Search for the cell housing the specified text and yield its [x, y] center coordinate. 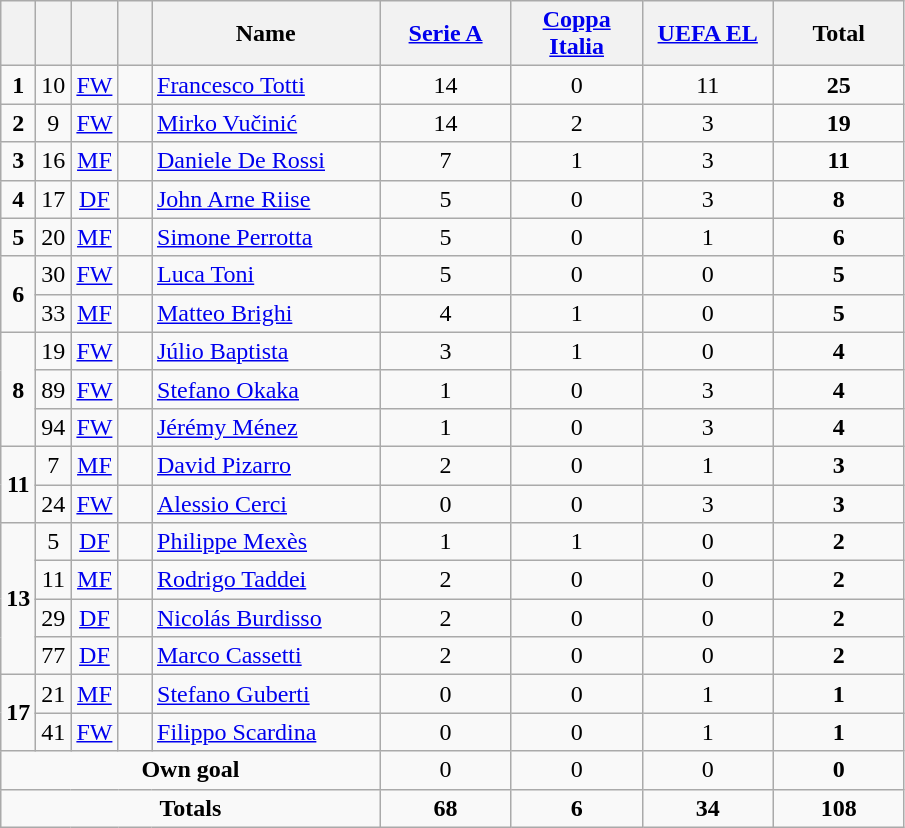
Matteo Brighi [266, 313]
Rodrigo Taddei [266, 580]
77 [54, 656]
10 [54, 85]
Total [838, 34]
John Arne Riise [266, 199]
Francesco Totti [266, 85]
30 [54, 275]
34 [708, 808]
Own goal [190, 770]
Marco Cassetti [266, 656]
41 [54, 732]
Philippe Mexès [266, 542]
25 [838, 85]
Daniele De Rossi [266, 161]
29 [54, 618]
20 [54, 237]
Luca Toni [266, 275]
89 [54, 389]
Stefano Guberti [266, 694]
Filippo Scardina [266, 732]
94 [54, 427]
Name [266, 34]
UEFA EL [708, 34]
Mirko Vučinić [266, 123]
108 [838, 808]
68 [446, 808]
Stefano Okaka [266, 389]
9 [54, 123]
Simone Perrotta [266, 237]
Nicolás Burdisso [266, 618]
Alessio Cerci [266, 503]
Jérémy Ménez [266, 427]
24 [54, 503]
13 [18, 599]
33 [54, 313]
Júlio Baptista [266, 351]
David Pizarro [266, 465]
Serie A [446, 34]
Coppa Italia [576, 34]
Totals [190, 808]
21 [54, 694]
16 [54, 161]
